Pinpoint the cell where the given text exists, returning its (x, y) midpoint coordinate. 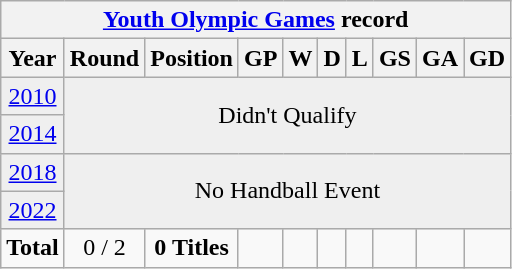
D (332, 58)
0 / 2 (104, 248)
Didn't Qualify (287, 115)
Round (104, 58)
Year (33, 58)
GD (488, 58)
L (360, 58)
2014 (33, 134)
W (300, 58)
2018 (33, 172)
2010 (33, 96)
Youth Olympic Games record (256, 20)
GA (440, 58)
Position (192, 58)
GS (394, 58)
0 Titles (192, 248)
No Handball Event (287, 191)
GP (260, 58)
2022 (33, 210)
Total (33, 248)
